Scan for the cell matching the given text and deliver its [X, Y] coordinate at center. 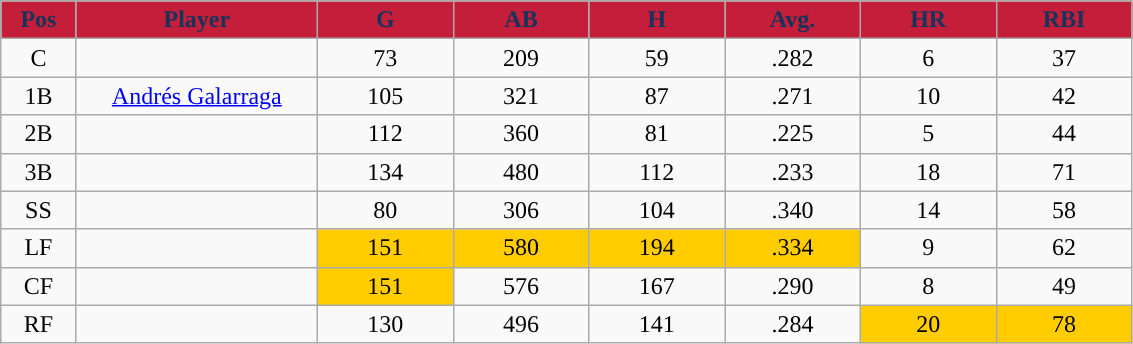
14 [928, 210]
62 [1064, 248]
Avg. [793, 20]
.284 [793, 324]
81 [657, 134]
130 [385, 324]
141 [657, 324]
C [38, 58]
104 [657, 210]
480 [521, 172]
.290 [793, 286]
59 [657, 58]
58 [1064, 210]
.282 [793, 58]
.271 [793, 96]
44 [1064, 134]
71 [1064, 172]
20 [928, 324]
42 [1064, 96]
580 [521, 248]
.225 [793, 134]
HR [928, 20]
AB [521, 20]
321 [521, 96]
CF [38, 286]
576 [521, 286]
496 [521, 324]
49 [1064, 286]
5 [928, 134]
Pos [38, 20]
134 [385, 172]
6 [928, 58]
RBI [1064, 20]
360 [521, 134]
.334 [793, 248]
2B [38, 134]
78 [1064, 324]
LF [38, 248]
18 [928, 172]
105 [385, 96]
.233 [793, 172]
9 [928, 248]
167 [657, 286]
194 [657, 248]
37 [1064, 58]
80 [385, 210]
73 [385, 58]
G [385, 20]
Andrés Galarraga [196, 96]
10 [928, 96]
RF [38, 324]
8 [928, 286]
306 [521, 210]
Player [196, 20]
87 [657, 96]
1B [38, 96]
SS [38, 210]
209 [521, 58]
H [657, 20]
3B [38, 172]
.340 [793, 210]
